Extract the (x, y) coordinate from the center of the cell holding the provided text.  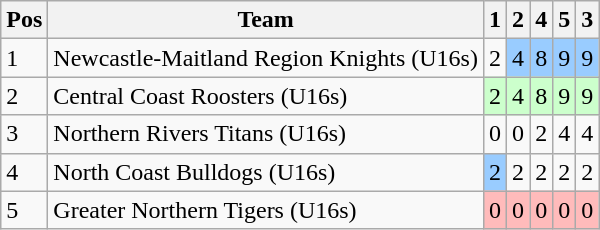
Pos (24, 20)
Northern Rivers Titans (U16s) (266, 134)
Team (266, 20)
Newcastle-Maitland Region Knights (U16s) (266, 58)
North Coast Bulldogs (U16s) (266, 172)
Greater Northern Tigers (U16s) (266, 210)
Central Coast Roosters (U16s) (266, 96)
